Find where the given text appears and provide that cell's center as (X, Y) coordinate. 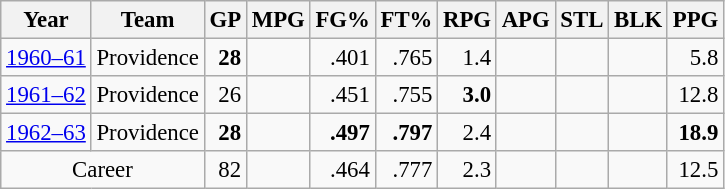
12.5 (695, 170)
RPG (468, 20)
5.8 (695, 58)
1961–62 (46, 95)
APG (526, 20)
MPG (278, 20)
3.0 (468, 95)
2.4 (468, 133)
18.9 (695, 133)
12.8 (695, 95)
82 (225, 170)
.797 (406, 133)
Career (102, 170)
.765 (406, 58)
STL (582, 20)
2.3 (468, 170)
.464 (342, 170)
.497 (342, 133)
1.4 (468, 58)
FT% (406, 20)
.755 (406, 95)
.401 (342, 58)
GP (225, 20)
Team (148, 20)
1962–63 (46, 133)
1960–61 (46, 58)
BLK (638, 20)
26 (225, 95)
FG% (342, 20)
Year (46, 20)
PPG (695, 20)
.777 (406, 170)
.451 (342, 95)
